Pinpoint the cell where the given text exists, returning its [X, Y] midpoint coordinate. 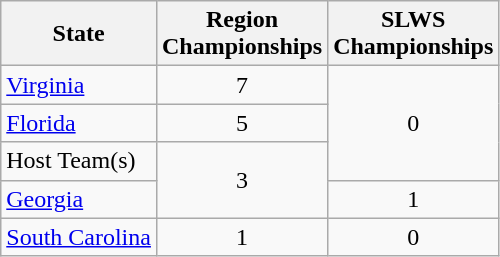
5 [242, 123]
Florida [79, 123]
Host Team(s) [79, 161]
RegionChampionships [242, 34]
State [79, 34]
Georgia [79, 199]
3 [242, 180]
Virginia [79, 85]
South Carolina [79, 237]
SLWSChampionships [414, 34]
7 [242, 85]
